Return (x, y) of the center of cell containing provided text 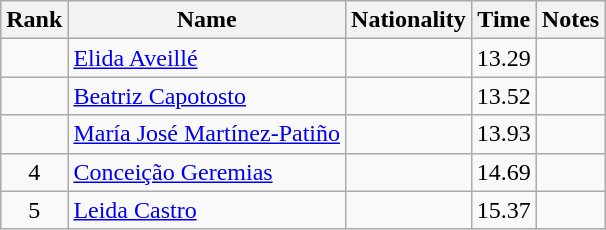
Beatriz Capotosto (207, 96)
Rank (34, 20)
15.37 (504, 210)
5 (34, 210)
Nationality (409, 20)
Elida Aveillé (207, 58)
Leida Castro (207, 210)
13.93 (504, 134)
Time (504, 20)
Name (207, 20)
14.69 (504, 172)
Notes (570, 20)
4 (34, 172)
13.29 (504, 58)
María José Martínez-Patiño (207, 134)
13.52 (504, 96)
Conceição Geremias (207, 172)
